Determine the (x, y) coordinate at the center of the cell enclosing the given text.  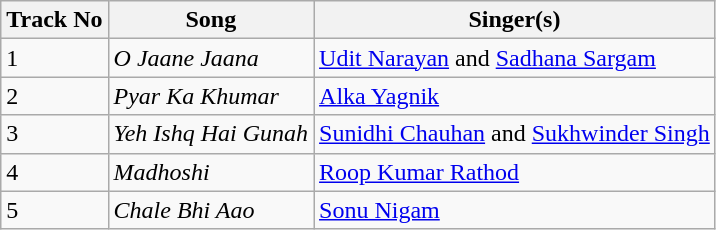
Udit Narayan and Sadhana Sargam (515, 58)
Alka Yagnik (515, 96)
Sonu Nigam (515, 210)
Singer(s) (515, 20)
Track No (54, 20)
Sunidhi Chauhan and Sukhwinder Singh (515, 134)
Chale Bhi Aao (211, 210)
5 (54, 210)
4 (54, 172)
Song (211, 20)
1 (54, 58)
3 (54, 134)
Pyar Ka Khumar (211, 96)
Madhoshi (211, 172)
Roop Kumar Rathod (515, 172)
Yeh Ishq Hai Gunah (211, 134)
O Jaane Jaana (211, 58)
2 (54, 96)
